Return the [x, y] coordinate for the center point of the cell that contains the specified text.  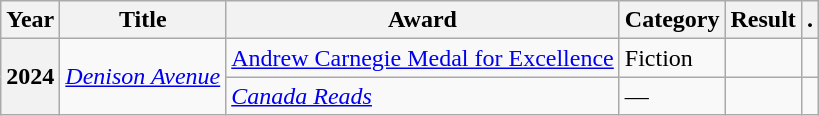
. [810, 20]
Category [672, 20]
Year [30, 20]
— [672, 96]
Award [423, 20]
Canada Reads [423, 96]
Denison Avenue [143, 77]
2024 [30, 77]
Result [763, 20]
Andrew Carnegie Medal for Excellence [423, 58]
Fiction [672, 58]
Title [143, 20]
